Identify which cell holds the provided text, then report its [x, y] central coordinate. 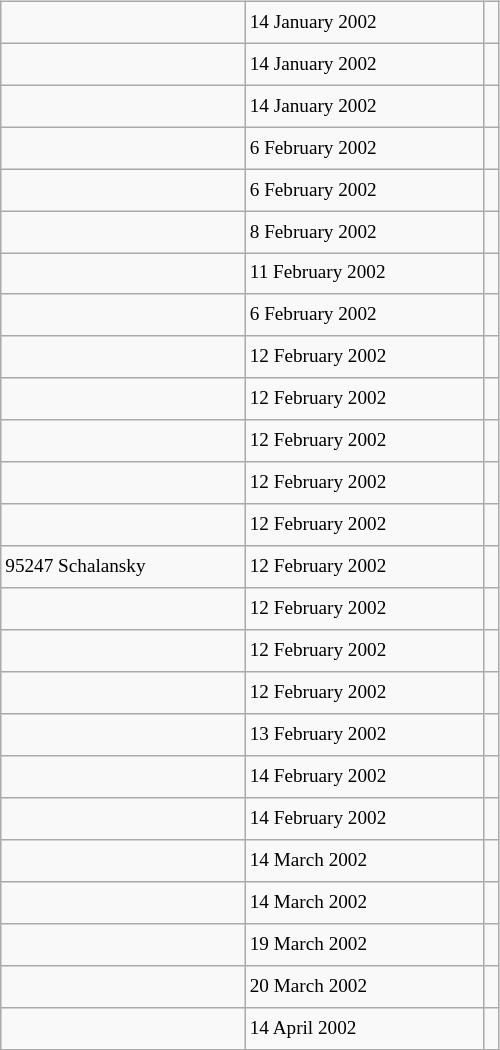
13 February 2002 [364, 735]
95247 Schalansky [123, 567]
19 March 2002 [364, 944]
14 April 2002 [364, 1028]
20 March 2002 [364, 986]
11 February 2002 [364, 274]
8 February 2002 [364, 232]
